Pinpoint the cell where the given text exists, returning its [x, y] midpoint coordinate. 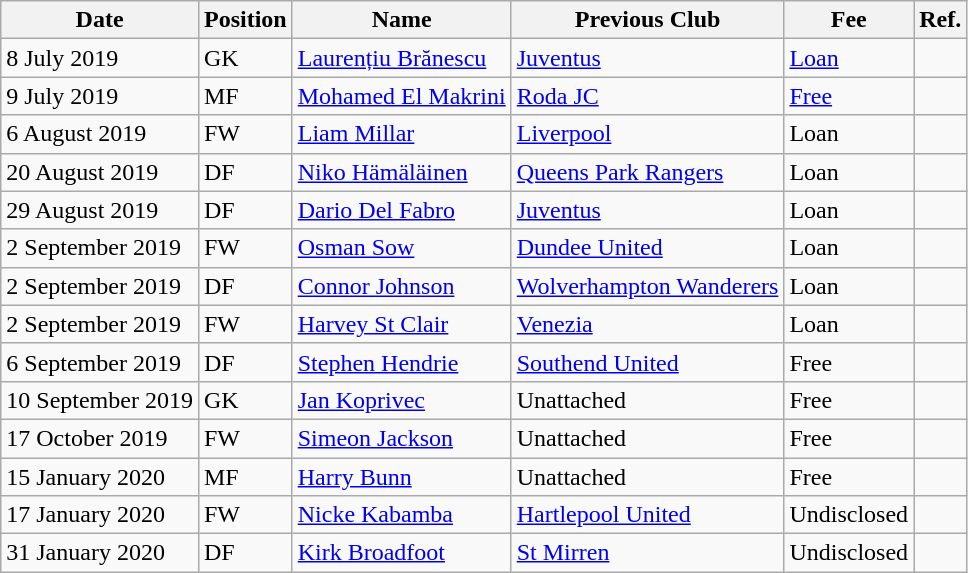
Mohamed El Makrini [402, 96]
6 September 2019 [100, 362]
Kirk Broadfoot [402, 553]
Nicke Kabamba [402, 515]
15 January 2020 [100, 477]
Connor Johnson [402, 286]
8 July 2019 [100, 58]
17 October 2019 [100, 438]
31 January 2020 [100, 553]
Venezia [648, 324]
Harvey St Clair [402, 324]
Stephen Hendrie [402, 362]
Liverpool [648, 134]
Queens Park Rangers [648, 172]
Wolverhampton Wanderers [648, 286]
9 July 2019 [100, 96]
Name [402, 20]
10 September 2019 [100, 400]
17 January 2020 [100, 515]
St Mirren [648, 553]
Osman Sow [402, 248]
Southend United [648, 362]
Hartlepool United [648, 515]
Simeon Jackson [402, 438]
Liam Millar [402, 134]
6 August 2019 [100, 134]
Ref. [940, 20]
Previous Club [648, 20]
Laurențiu Brănescu [402, 58]
20 August 2019 [100, 172]
Harry Bunn [402, 477]
Fee [849, 20]
Niko Hämäläinen [402, 172]
Roda JC [648, 96]
Date [100, 20]
Position [245, 20]
Dundee United [648, 248]
Jan Koprivec [402, 400]
Dario Del Fabro [402, 210]
29 August 2019 [100, 210]
